Detect which cell encompasses the target text, then output its [x, y] center coordinate. 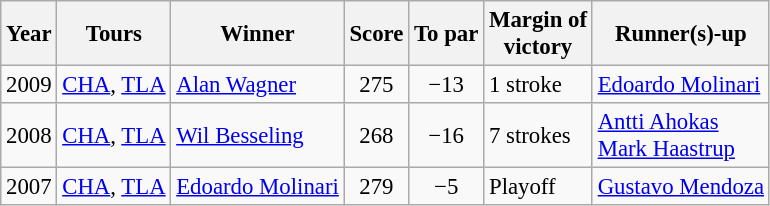
275 [376, 85]
2007 [29, 187]
−13 [446, 85]
2009 [29, 85]
2008 [29, 136]
Tours [114, 34]
Wil Besseling [258, 136]
7 strokes [538, 136]
Playoff [538, 187]
Margin ofvictory [538, 34]
279 [376, 187]
Score [376, 34]
−16 [446, 136]
−5 [446, 187]
Gustavo Mendoza [680, 187]
Winner [258, 34]
Antti Ahokas Mark Haastrup [680, 136]
Alan Wagner [258, 85]
To par [446, 34]
Runner(s)-up [680, 34]
Year [29, 34]
268 [376, 136]
1 stroke [538, 85]
